From the cell containing the given text, extract its center point as (x, y) coordinate. 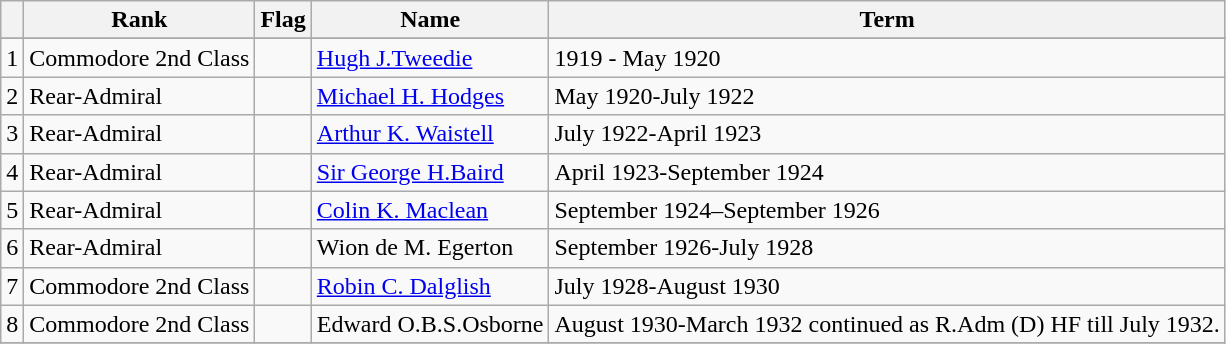
7 (12, 286)
Edward O.B.S.Osborne (430, 324)
Arthur K. Waistell (430, 134)
September 1924–September 1926 (887, 210)
Robin C. Dalglish (430, 286)
Rank (140, 20)
April 1923-September 1924 (887, 172)
May 1920-July 1922 (887, 96)
September 1926-July 1928 (887, 248)
Colin K. Maclean (430, 210)
5 (12, 210)
4 (12, 172)
Hugh J.Tweedie (430, 58)
August 1930-March 1932 continued as R.Adm (D) HF till July 1932. (887, 324)
Flag (283, 20)
1 (12, 58)
Name (430, 20)
Sir George H.Baird (430, 172)
July 1928-August 1930 (887, 286)
1919 - May 1920 (887, 58)
Term (887, 20)
Wion de M. Egerton (430, 248)
Michael H. Hodges (430, 96)
July 1922-April 1923 (887, 134)
2 (12, 96)
3 (12, 134)
8 (12, 324)
6 (12, 248)
